Extract the [X, Y] coordinate from the center of the cell holding the provided text.  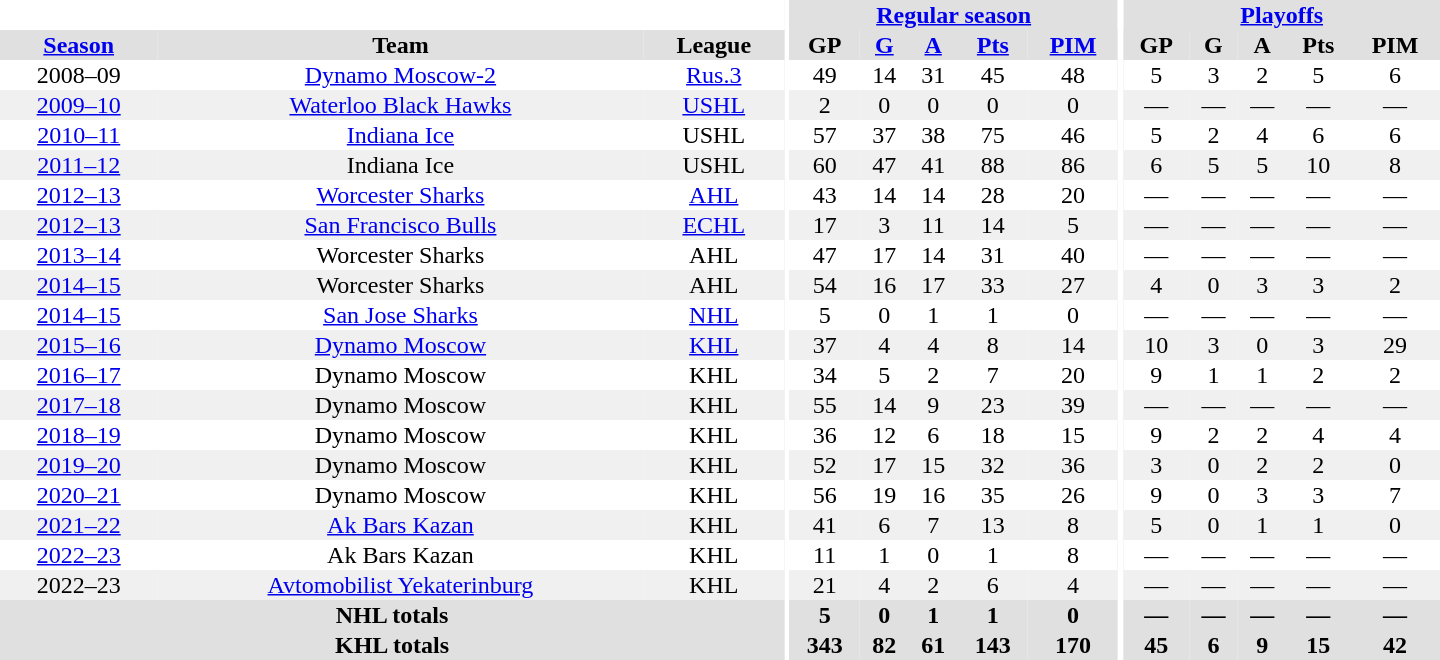
29 [1395, 345]
NHL [714, 315]
2018–19 [78, 435]
2021–22 [78, 525]
19 [884, 495]
13 [994, 525]
Rus.3 [714, 75]
28 [994, 195]
Regular season [953, 15]
39 [1073, 405]
49 [824, 75]
18 [994, 435]
61 [934, 645]
Waterloo Black Hawks [400, 105]
38 [934, 135]
60 [824, 165]
2008–09 [78, 75]
2013–14 [78, 255]
57 [824, 135]
34 [824, 375]
2015–16 [78, 345]
54 [824, 285]
33 [994, 285]
NHL totals [392, 615]
43 [824, 195]
2011–12 [78, 165]
55 [824, 405]
42 [1395, 645]
Avtomobilist Yekaterinburg [400, 585]
2019–20 [78, 465]
2020–21 [78, 495]
52 [824, 465]
League [714, 45]
Season [78, 45]
27 [1073, 285]
143 [994, 645]
2016–17 [78, 375]
12 [884, 435]
32 [994, 465]
Dynamo Moscow-2 [400, 75]
2017–18 [78, 405]
Team [400, 45]
88 [994, 165]
75 [994, 135]
86 [1073, 165]
56 [824, 495]
82 [884, 645]
ECHL [714, 225]
Playoffs [1282, 15]
2009–10 [78, 105]
2010–11 [78, 135]
48 [1073, 75]
KHL totals [392, 645]
21 [824, 585]
San Jose Sharks [400, 315]
343 [824, 645]
23 [994, 405]
46 [1073, 135]
170 [1073, 645]
San Francisco Bulls [400, 225]
35 [994, 495]
26 [1073, 495]
40 [1073, 255]
